Return [x, y] of the center of cell containing provided text 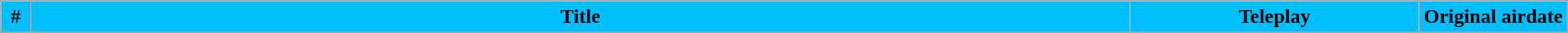
# [16, 17]
Teleplay [1275, 17]
Title [580, 17]
Original airdate [1493, 17]
